Find where the given text appears and provide that cell's center as (x, y) coordinate. 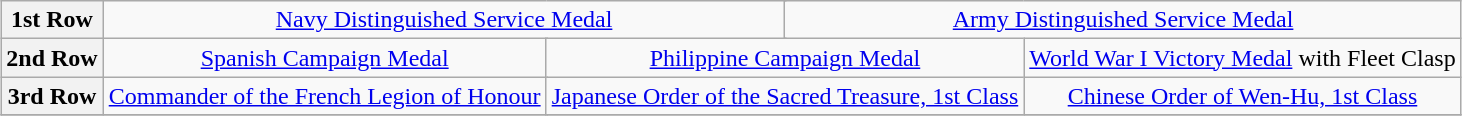
Chinese Order of Wen-Hu, 1st Class (1242, 96)
Spanish Campaign Medal (324, 58)
Philippine Campaign Medal (785, 58)
Navy Distinguished Service Medal (444, 20)
1st Row (52, 20)
3rd Row (52, 96)
World War I Victory Medal with Fleet Clasp (1242, 58)
2nd Row (52, 58)
Army Distinguished Service Medal (1123, 20)
Japanese Order of the Sacred Treasure, 1st Class (785, 96)
Commander of the French Legion of Honour (324, 96)
